From the cell containing the given text, extract its center point as (x, y) coordinate. 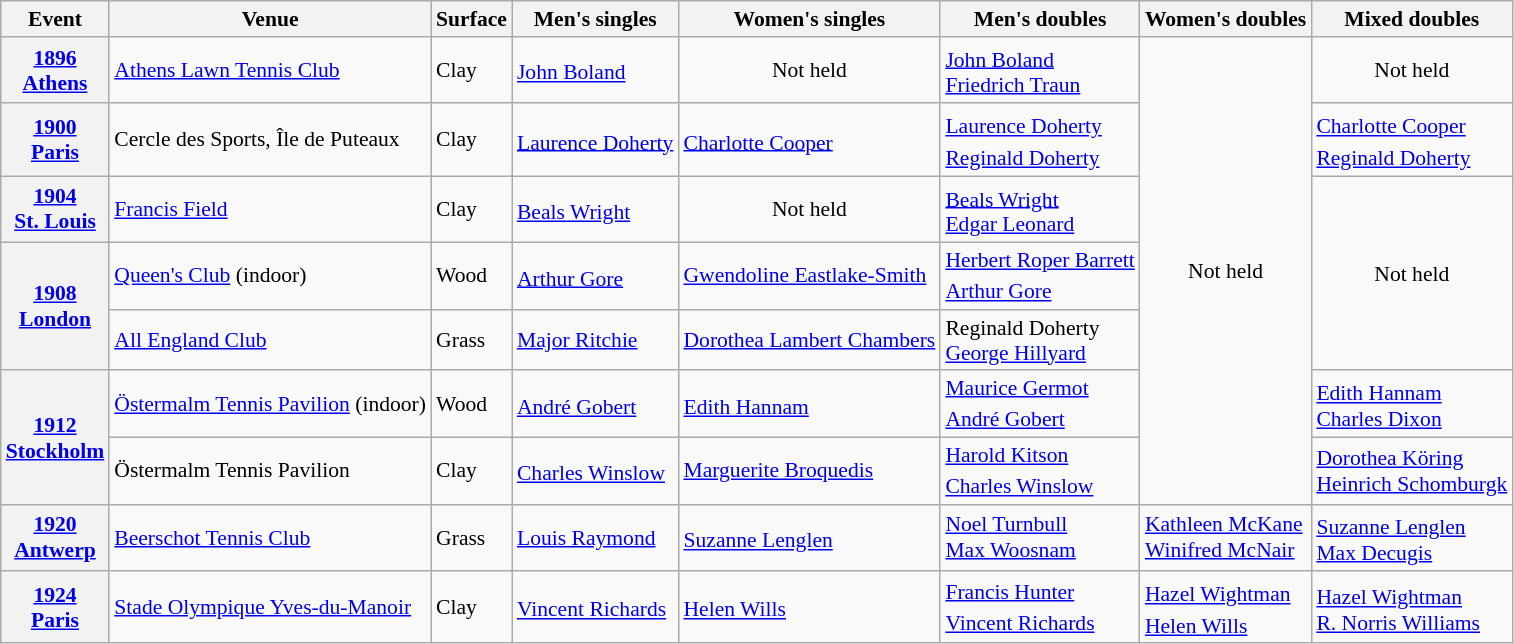
Hazel Wightman Helen Wills (1226, 608)
1896Athens (55, 70)
André Gobert (596, 404)
Surface (472, 19)
Laurence Doherty (596, 140)
1924Paris (55, 608)
Major Ritchie (596, 340)
Hazel Wightman R. Norris Williams (1412, 608)
Event (55, 19)
Kathleen McKane Winifred McNair (1226, 538)
Athens Lawn Tennis Club (270, 70)
Women's doubles (1226, 19)
Beals Wright Edgar Leonard (1040, 210)
Charles Winslow (596, 472)
Suzanne Lenglen (809, 538)
Cercle des Sports, Île de Puteaux (270, 140)
1904St. Louis (55, 210)
1900Paris (55, 140)
Charlotte Cooper (809, 140)
Arthur Gore (596, 276)
Edith Hannam Charles Dixon (1412, 404)
Beerschot Tennis Club (270, 538)
Vincent Richards (596, 608)
Stade Olympique Yves-du-Manoir (270, 608)
Dorothea Köring Heinrich Schomburgk (1412, 472)
Östermalm Tennis Pavilion (indoor) (270, 404)
Venue (270, 19)
Reginald Doherty George Hillyard (1040, 340)
Edith Hannam (809, 404)
All England Club (270, 340)
Men's doubles (1040, 19)
Mixed doubles (1412, 19)
Charlotte Cooper Reginald Doherty (1412, 140)
Francis Field (270, 210)
Francis Hunter Vincent Richards (1040, 608)
1912Stockholm (55, 438)
Suzanne Lenglen Max Decugis (1412, 538)
Women's singles (809, 19)
Laurence Doherty Reginald Doherty (1040, 140)
Gwendoline Eastlake-Smith (809, 276)
Noel Turnbull Max Woosnam (1040, 538)
Queen's Club (indoor) (270, 276)
Helen Wills (809, 608)
1908London (55, 307)
John Boland Friedrich Traun (1040, 70)
Dorothea Lambert Chambers (809, 340)
Men's singles (596, 19)
Herbert Roper Barrett Arthur Gore (1040, 276)
Beals Wright (596, 210)
1920Antwerp (55, 538)
Östermalm Tennis Pavilion (270, 472)
Maurice Germot André Gobert (1040, 404)
Louis Raymond (596, 538)
John Boland (596, 70)
Harold Kitson Charles Winslow (1040, 472)
Marguerite Broquedis (809, 472)
